Output the [x, y] coordinate of the center of the cell containing the given text.  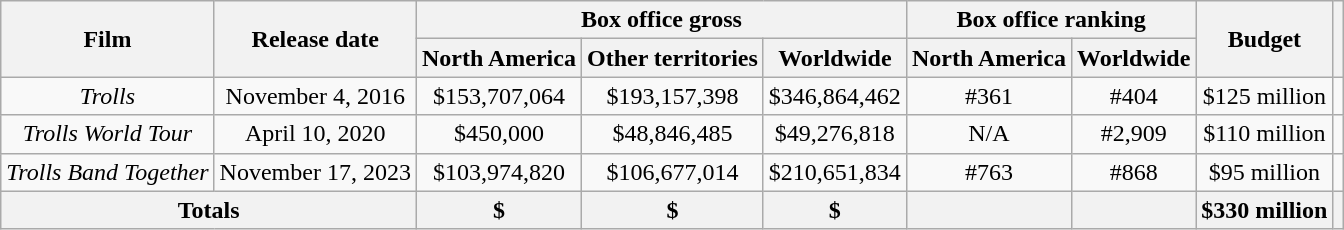
$346,864,462 [834, 96]
N/A [988, 134]
$106,677,014 [672, 172]
Trolls [108, 96]
Budget [1264, 39]
#361 [988, 96]
Other territories [672, 58]
Box office ranking [1050, 20]
$193,157,398 [672, 96]
November 4, 2016 [315, 96]
$49,276,818 [834, 134]
Release date [315, 39]
#868 [1133, 172]
#2,909 [1133, 134]
$125 million [1264, 96]
$48,846,485 [672, 134]
$450,000 [498, 134]
#404 [1133, 96]
#763 [988, 172]
$95 million [1264, 172]
$103,974,820 [498, 172]
April 10, 2020 [315, 134]
$153,707,064 [498, 96]
November 17, 2023 [315, 172]
Box office gross [661, 20]
Film [108, 39]
$210,651,834 [834, 172]
$330 million [1264, 210]
Totals [209, 210]
Trolls Band Together [108, 172]
$110 million [1264, 134]
Trolls World Tour [108, 134]
